Return the [x, y] coordinate for the center point of the cell that contains the specified text.  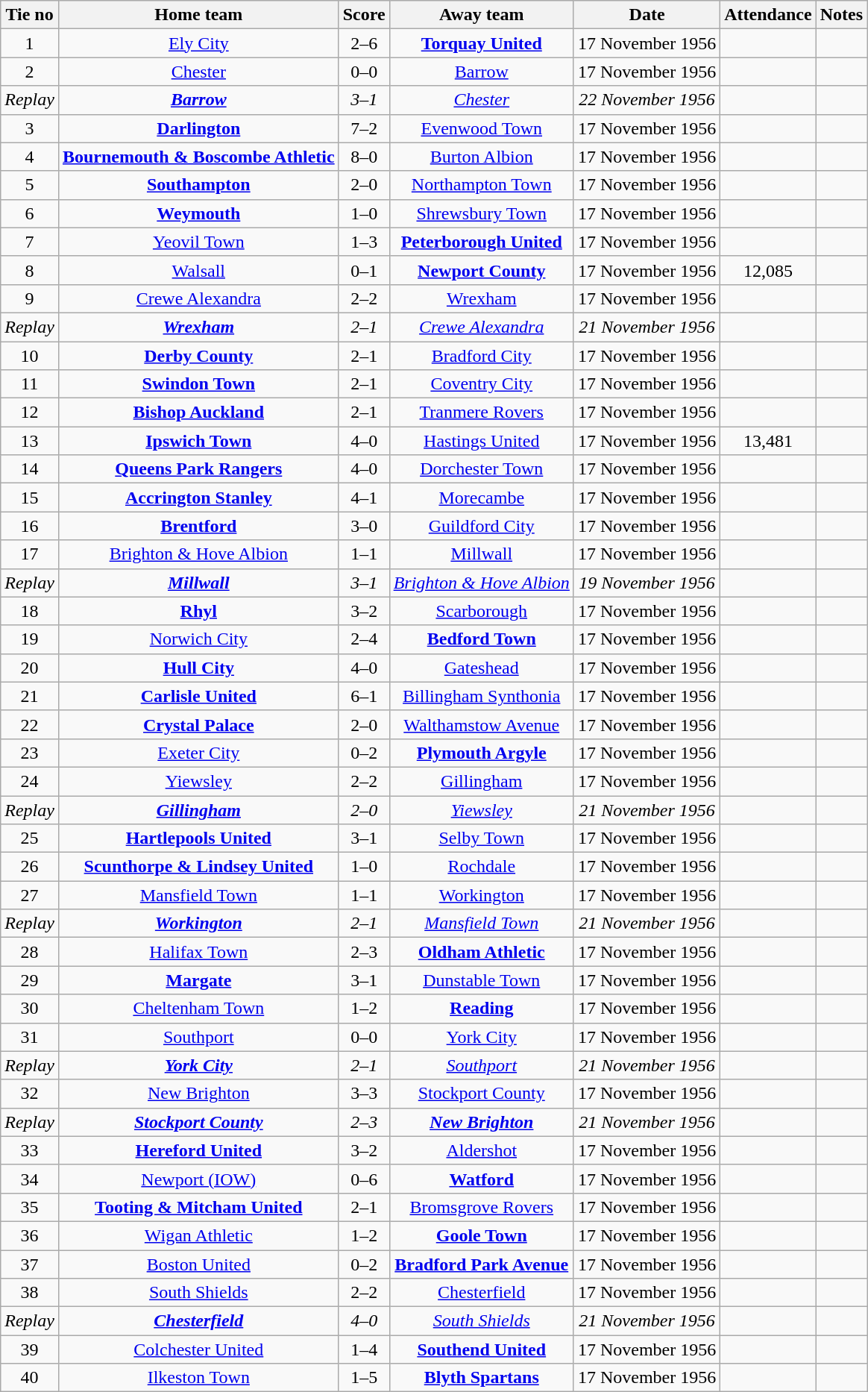
8–0 [364, 157]
Newport (IOW) [198, 1179]
14 [30, 469]
Tranmere Rovers [482, 413]
Selby Town [482, 838]
15 [30, 498]
Dunstable Town [482, 980]
37 [30, 1264]
Southampton [198, 185]
2–4 [364, 639]
Wigan Athletic [198, 1235]
1–3 [364, 242]
Bradford City [482, 356]
Walthamstow Avenue [482, 724]
Northampton Town [482, 185]
Ilkeston Town [198, 1378]
3–3 [364, 1094]
36 [30, 1235]
Home team [198, 15]
1–4 [364, 1349]
Derby County [198, 356]
33 [30, 1150]
Torquay United [482, 43]
11 [30, 384]
Exeter City [198, 753]
25 [30, 838]
22 November 1956 [647, 100]
20 [30, 668]
Rhyl [198, 611]
Ipswich Town [198, 441]
2–6 [364, 43]
9 [30, 298]
Billingham Synthonia [482, 696]
8 [30, 270]
Queens Park Rangers [198, 469]
0–1 [364, 270]
Dorchester Town [482, 469]
Walsall [198, 270]
7 [30, 242]
19 November 1956 [647, 583]
3 [30, 128]
Guildford City [482, 526]
Hartlepools United [198, 838]
Swindon Town [198, 384]
Oldham Athletic [482, 952]
6 [30, 213]
Yeovil Town [198, 242]
3–0 [364, 526]
Hereford United [198, 1150]
1 [30, 43]
13,481 [768, 441]
Goole Town [482, 1235]
Carlisle United [198, 696]
Shrewsbury Town [482, 213]
18 [30, 611]
Bournemouth & Boscombe Athletic [198, 157]
24 [30, 781]
Colchester United [198, 1349]
22 [30, 724]
30 [30, 1009]
19 [30, 639]
Gateshead [482, 668]
Scunthorpe & Lindsey United [198, 867]
Bishop Auckland [198, 413]
26 [30, 867]
29 [30, 980]
4 [30, 157]
Tie no [30, 15]
Bedford Town [482, 639]
Norwich City [198, 639]
Away team [482, 15]
Newport County [482, 270]
Weymouth [198, 213]
40 [30, 1378]
21 [30, 696]
16 [30, 526]
Brentford [198, 526]
23 [30, 753]
Burton Albion [482, 157]
Ely City [198, 43]
Score [364, 15]
Hull City [198, 668]
1–5 [364, 1378]
Southend United [482, 1349]
Crystal Palace [198, 724]
10 [30, 356]
7–2 [364, 128]
Evenwood Town [482, 128]
32 [30, 1094]
Rochdale [482, 867]
0–6 [364, 1179]
Margate [198, 980]
Reading [482, 1009]
Cheltenham Town [198, 1009]
Bromsgrove Rovers [482, 1207]
Hastings United [482, 441]
Darlington [198, 128]
Scarborough [482, 611]
Tooting & Mitcham United [198, 1207]
6–1 [364, 696]
Boston United [198, 1264]
Date [647, 15]
27 [30, 895]
Coventry City [482, 384]
Accrington Stanley [198, 498]
13 [30, 441]
Notes [841, 15]
Morecambe [482, 498]
31 [30, 1037]
28 [30, 952]
Bradford Park Avenue [482, 1264]
Peterborough United [482, 242]
Blyth Spartans [482, 1378]
17 [30, 554]
Plymouth Argyle [482, 753]
39 [30, 1349]
5 [30, 185]
Halifax Town [198, 952]
12,085 [768, 270]
Aldershot [482, 1150]
35 [30, 1207]
34 [30, 1179]
2 [30, 72]
Attendance [768, 15]
38 [30, 1293]
Watford [482, 1179]
4–1 [364, 498]
12 [30, 413]
